Return the (X, Y) coordinate for the center point of the cell that contains the specified text.  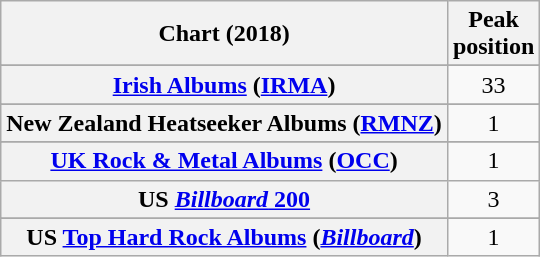
UK Rock & Metal Albums (OCC) (224, 161)
US Top Hard Rock Albums (Billboard) (224, 237)
New Zealand Heatseeker Albums (RMNZ) (224, 123)
Peak position (493, 34)
Chart (2018) (224, 34)
33 (493, 85)
Irish Albums (IRMA) (224, 85)
US Billboard 200 (224, 199)
3 (493, 199)
